For the text-containing cell, return its midpoint in (X, Y) coordinate format. 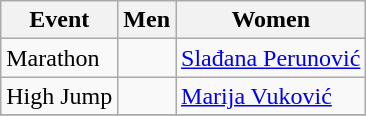
Event (60, 20)
Men (147, 20)
Marija Vuković (271, 96)
High Jump (60, 96)
Marathon (60, 58)
Slađana Perunović (271, 58)
Women (271, 20)
